Pinpoint the cell where the given text exists, returning its (x, y) midpoint coordinate. 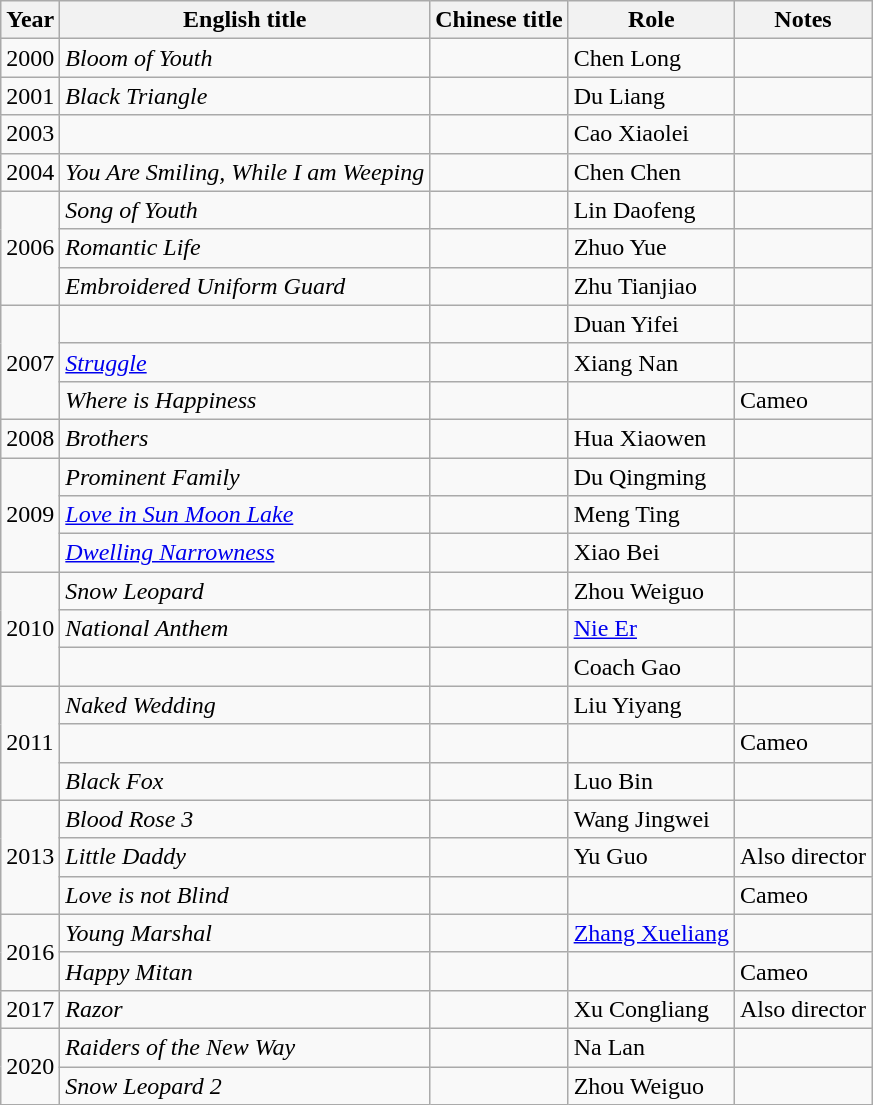
Little Daddy (245, 857)
Xiao Bei (651, 553)
Zhuo Yue (651, 248)
Embroidered Uniform Guard (245, 286)
Wang Jingwei (651, 819)
National Anthem (245, 629)
Notes (802, 20)
Xu Congliang (651, 1009)
You Are Smiling, While I am Weeping (245, 172)
Black Fox (245, 781)
2016 (30, 952)
Happy Mitan (245, 971)
Cao Xiaolei (651, 134)
2009 (30, 515)
Black Triangle (245, 96)
Chen Chen (651, 172)
Snow Leopard (245, 591)
Nie Er (651, 629)
Struggle (245, 362)
Du Liang (651, 96)
2011 (30, 743)
Luo Bin (651, 781)
2017 (30, 1009)
Love is not Blind (245, 895)
Lin Daofeng (651, 210)
2008 (30, 438)
2000 (30, 58)
Snow Leopard 2 (245, 1085)
Duan Yifei (651, 324)
Liu Yiyang (651, 705)
Chen Long (651, 58)
2003 (30, 134)
2006 (30, 248)
Hua Xiaowen (651, 438)
2007 (30, 362)
Where is Happiness (245, 400)
Xiang Nan (651, 362)
Chinese title (499, 20)
2004 (30, 172)
Romantic Life (245, 248)
Naked Wedding (245, 705)
Love in Sun Moon Lake (245, 515)
Du Qingming (651, 477)
Meng Ting (651, 515)
2010 (30, 629)
Song of Youth (245, 210)
Year (30, 20)
Na Lan (651, 1047)
2020 (30, 1066)
Brothers (245, 438)
Zhu Tianjiao (651, 286)
2001 (30, 96)
Role (651, 20)
Young Marshal (245, 933)
Raiders of the New Way (245, 1047)
Prominent Family (245, 477)
Blood Rose 3 (245, 819)
English title (245, 20)
Yu Guo (651, 857)
Dwelling Narrowness (245, 553)
2013 (30, 857)
Bloom of Youth (245, 58)
Razor (245, 1009)
Zhang Xueliang (651, 933)
Coach Gao (651, 667)
